Output the (X, Y) coordinate of the center of the cell containing the given text.  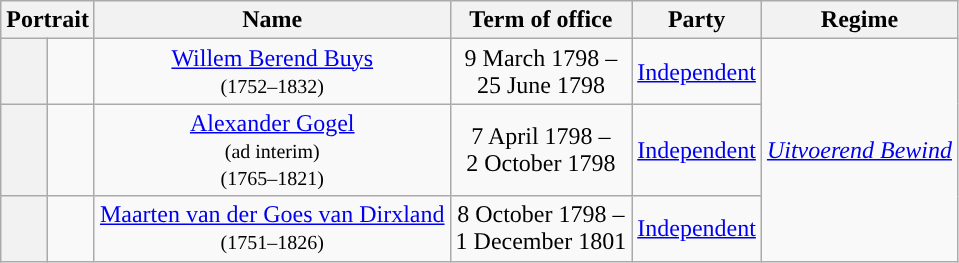
8 October 1798 – 1 December 1801 (541, 228)
Party (697, 20)
Uitvoerend Bewind (859, 150)
Maarten van der Goes van Dirxland (1751–1826) (272, 228)
Willem Berend Buys (1752–1832) (272, 72)
Regime (859, 20)
7 April 1798 – 2 October 1798 (541, 150)
Portrait (48, 20)
Name (272, 20)
Term of office (541, 20)
Alexander Gogel (ad interim) (1765–1821) (272, 150)
9 March 1798 – 25 June 1798 (541, 72)
